From the cell containing the given text, extract its center point as [x, y] coordinate. 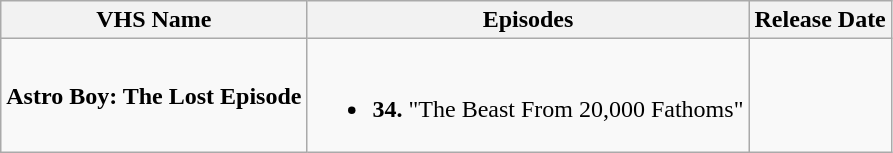
Astro Boy: The Lost Episode [154, 96]
Episodes [528, 20]
VHS Name [154, 20]
34. "The Beast From 20,000 Fathoms" [528, 96]
Release Date [820, 20]
